Find where the given text appears and provide that cell's center as [X, Y] coordinate. 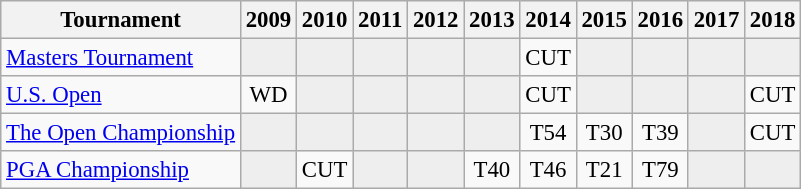
2011 [380, 20]
2015 [604, 20]
T46 [548, 170]
T21 [604, 170]
PGA Championship [121, 170]
U.S. Open [121, 95]
2012 [436, 20]
WD [268, 95]
The Open Championship [121, 133]
2014 [548, 20]
2013 [492, 20]
T30 [604, 133]
2018 [773, 20]
2016 [660, 20]
Masters Tournament [121, 58]
2009 [268, 20]
T39 [660, 133]
T54 [548, 133]
T40 [492, 170]
2010 [325, 20]
Tournament [121, 20]
T79 [660, 170]
2017 [716, 20]
